Determine the [X, Y] coordinate at the center of the cell enclosing the given text.  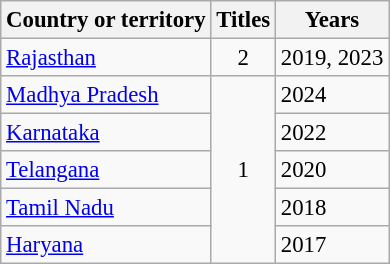
2017 [332, 245]
Haryana [106, 245]
2022 [332, 133]
Karnataka [106, 133]
Rajasthan [106, 58]
Titles [244, 20]
2020 [332, 170]
2 [244, 58]
Telangana [106, 170]
Tamil Nadu [106, 208]
2019, 2023 [332, 58]
Madhya Pradesh [106, 95]
2018 [332, 208]
1 [244, 170]
2024 [332, 95]
Country or territory [106, 20]
Years [332, 20]
